Provide the (x, y) coordinate of the cell's center where the given text is located.  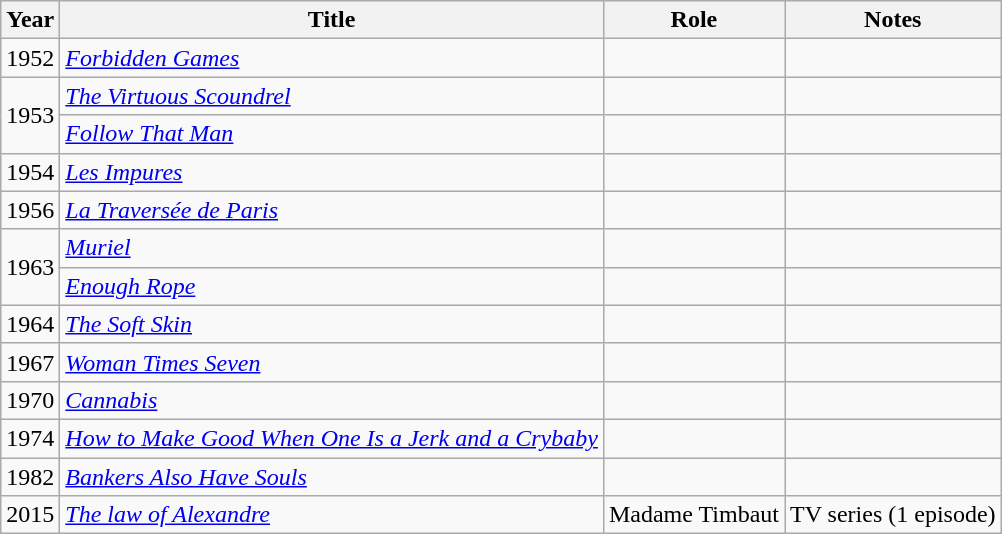
The law of Alexandre (332, 515)
The Soft Skin (332, 324)
1954 (30, 172)
Madame Timbaut (694, 515)
Les Impures (332, 172)
1963 (30, 267)
Notes (892, 20)
1982 (30, 477)
1964 (30, 324)
Bankers Also Have Souls (332, 477)
Woman Times Seven (332, 362)
The Virtuous Scoundrel (332, 96)
How to Make Good When One Is a Jerk and a Crybaby (332, 438)
Forbidden Games (332, 58)
Role (694, 20)
1970 (30, 400)
TV series (1 episode) (892, 515)
Cannabis (332, 400)
1974 (30, 438)
1953 (30, 115)
1967 (30, 362)
Muriel (332, 248)
La Traversée de Paris (332, 210)
1956 (30, 210)
2015 (30, 515)
Enough Rope (332, 286)
Follow That Man (332, 134)
Title (332, 20)
Year (30, 20)
1952 (30, 58)
